For the text-containing cell, return its midpoint in [x, y] coordinate format. 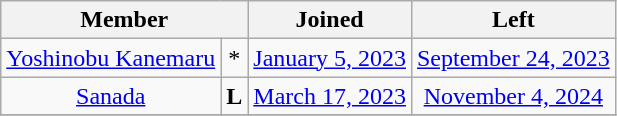
Yoshinobu Kanemaru [111, 58]
November 4, 2024 [513, 96]
L [234, 96]
Left [513, 20]
Sanada [111, 96]
Member [124, 20]
* [234, 58]
Joined [330, 20]
January 5, 2023 [330, 58]
March 17, 2023 [330, 96]
September 24, 2023 [513, 58]
